From the cell containing the given text, extract its center point as [x, y] coordinate. 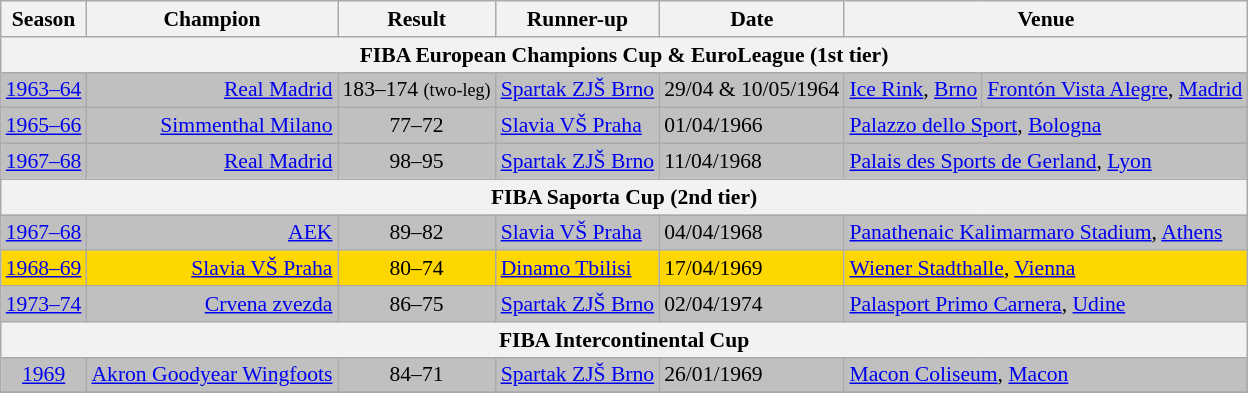
77–72 [417, 126]
FIBA Intercontinental Cup [624, 340]
89–82 [417, 233]
Wiener Stadthalle, Vienna [1046, 269]
FIBA European Champions Cup & EuroLeague (1st tier) [624, 55]
17/04/1969 [752, 269]
Season [44, 19]
AEK [212, 233]
Result [417, 19]
80–74 [417, 269]
11/04/1968 [752, 162]
Venue [1046, 19]
98–95 [417, 162]
04/04/1968 [752, 233]
Crvena zvezda [212, 304]
1968–69 [44, 269]
Akron Goodyear Wingfoots [212, 375]
1965–66 [44, 126]
1973–74 [44, 304]
26/01/1969 [752, 375]
1963–64 [44, 90]
Date [752, 19]
Frontón Vista Alegre, Madrid [1114, 90]
Palais des Sports de Gerland, Lyon [1046, 162]
183–174 (two-leg) [417, 90]
29/04 & 10/05/1964 [752, 90]
Simmenthal Milano [212, 126]
FIBA Saporta Cup (2nd tier) [624, 197]
01/04/1966 [752, 126]
1969 [44, 375]
86–75 [417, 304]
Panathenaic Kalimarmaro Stadium, Athens [1046, 233]
Runner-up [578, 19]
Champion [212, 19]
Palasport Primo Carnera, Udine [1046, 304]
Palazzo dello Sport, Bologna [1046, 126]
02/04/1974 [752, 304]
Macon Coliseum, Macon [1046, 375]
Dinamo Tbilisi [578, 269]
84–71 [417, 375]
Ice Rink, Brno [913, 90]
